Scan for the cell matching the given text and deliver its [x, y] coordinate at center. 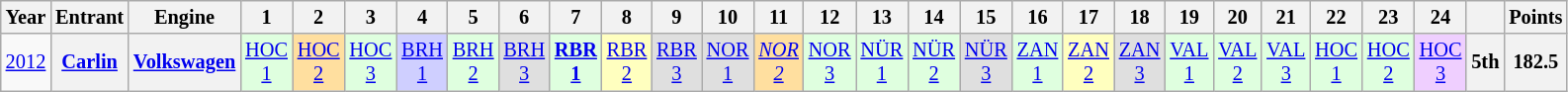
19 [1188, 17]
RBR1 [575, 62]
ZAN1 [1038, 62]
15 [987, 17]
22 [1337, 17]
9 [676, 17]
12 [830, 17]
BRH1 [422, 62]
11 [778, 17]
21 [1285, 17]
2 [318, 17]
VAL3 [1285, 62]
ZAN2 [1089, 62]
NÜR3 [987, 62]
14 [933, 17]
RBR3 [676, 62]
NÜR1 [882, 62]
BRH2 [474, 62]
4 [422, 17]
16 [1038, 17]
10 [728, 17]
17 [1089, 17]
24 [1441, 17]
8 [627, 17]
7 [575, 17]
6 [524, 17]
2012 [26, 62]
Carlin [89, 62]
VAL2 [1238, 62]
23 [1388, 17]
BRH3 [524, 62]
5th [1485, 62]
1 [267, 17]
NOR2 [778, 62]
20 [1238, 17]
Engine [184, 17]
VAL1 [1188, 62]
3 [372, 17]
182.5 [1535, 62]
18 [1140, 17]
13 [882, 17]
Year [26, 17]
NOR1 [728, 62]
5 [474, 17]
ZAN3 [1140, 62]
Entrant [89, 17]
RBR2 [627, 62]
NÜR2 [933, 62]
Points [1535, 17]
NOR3 [830, 62]
Volkswagen [184, 62]
